Detect which cell encompasses the target text, then output its [X, Y] center coordinate. 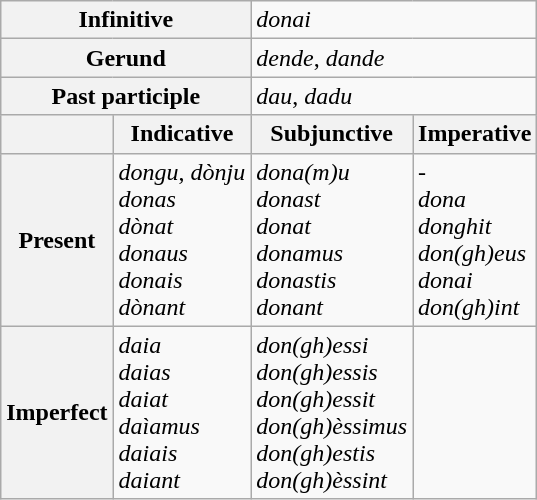
Present [57, 240]
-donadonghitdon(gh)eusdonaidon(gh)int [475, 240]
dongu, dònjudonasdònatdonausdonaisdònant [182, 240]
donai [394, 20]
Imperfect [57, 412]
Imperative [475, 134]
daiadaiasdaiatdaìamusdaiaisdaiant [182, 412]
don(gh)essidon(gh)essisdon(gh)essitdon(gh)èssimusdon(gh)estisdon(gh)èssint [332, 412]
dende, dande [394, 58]
Indicative [182, 134]
dau, dadu [394, 96]
Infinitive [126, 20]
Past participle [126, 96]
Subjunctive [332, 134]
dona(m)udonastdonatdonamusdonastisdonant [332, 240]
Gerund [126, 58]
